Extract the (x, y) coordinate from the center of the cell holding the provided text.  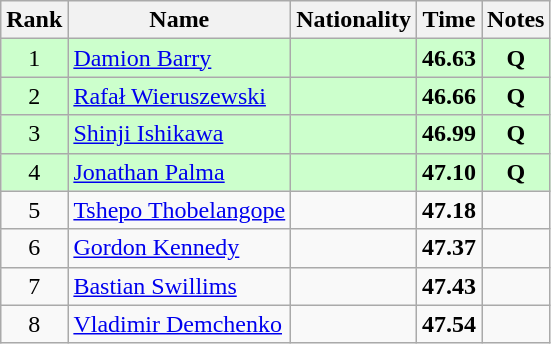
46.66 (448, 96)
Tshepo Thobelangope (180, 210)
Shinji Ishikawa (180, 134)
Damion Barry (180, 58)
6 (34, 248)
5 (34, 210)
Bastian Swillims (180, 286)
47.10 (448, 172)
Jonathan Palma (180, 172)
3 (34, 134)
Vladimir Demchenko (180, 324)
47.43 (448, 286)
Notes (516, 20)
Rank (34, 20)
Gordon Kennedy (180, 248)
46.99 (448, 134)
46.63 (448, 58)
Nationality (354, 20)
Time (448, 20)
2 (34, 96)
Name (180, 20)
8 (34, 324)
4 (34, 172)
47.37 (448, 248)
Rafał Wieruszewski (180, 96)
1 (34, 58)
47.54 (448, 324)
7 (34, 286)
47.18 (448, 210)
